Return [X, Y] of the center of cell containing provided text 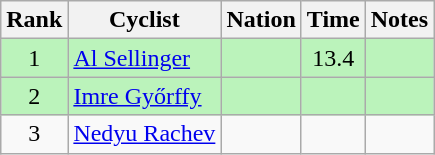
1 [34, 58]
Notes [399, 20]
Al Sellinger [144, 58]
Imre Győrffy [144, 96]
Cyclist [144, 20]
3 [34, 134]
Nation [261, 20]
Nedyu Rachev [144, 134]
13.4 [333, 58]
2 [34, 96]
Time [333, 20]
Rank [34, 20]
